From the cell containing the given text, extract its center point as [x, y] coordinate. 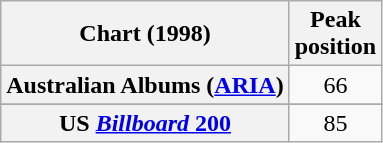
Australian Albums (ARIA) [145, 85]
Chart (1998) [145, 34]
US Billboard 200 [145, 123]
85 [335, 123]
66 [335, 85]
Peakposition [335, 34]
